Capture the cell that displays the provided text and extract its [X, Y] central coordinate. 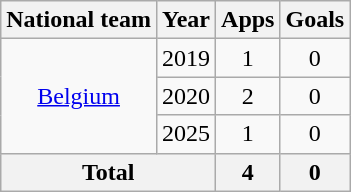
2 [248, 96]
Belgium [79, 96]
2020 [186, 96]
4 [248, 172]
2019 [186, 58]
National team [79, 20]
2025 [186, 134]
Goals [315, 20]
Apps [248, 20]
Total [108, 172]
Year [186, 20]
